Locate the cell with the specified text and output its (x, y) center coordinate. 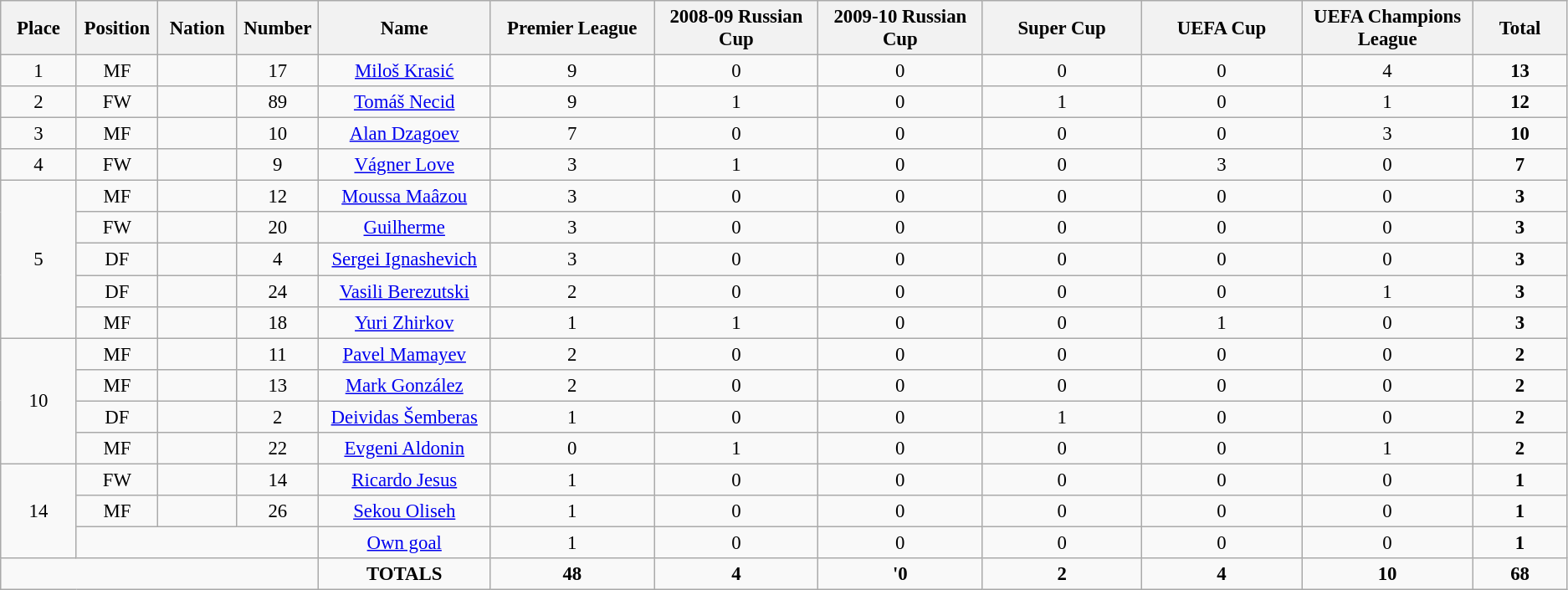
2008-09 Russian Cup (736, 28)
Ricardo Jesus (405, 480)
Vágner Love (405, 165)
48 (572, 574)
11 (278, 354)
Pavel Mamayev (405, 354)
20 (278, 228)
Nation (197, 28)
Total (1520, 28)
18 (278, 322)
24 (278, 291)
UEFA Champions League (1387, 28)
Vasili Berezutski (405, 291)
Moussa Maâzou (405, 197)
Premier League (572, 28)
Evgeni Aldonin (405, 449)
Sergei Ignashevich (405, 259)
89 (278, 102)
Alan Dzagoev (405, 134)
5 (38, 259)
17 (278, 71)
Yuri Zhirkov (405, 322)
Super Cup (1063, 28)
Place (38, 28)
Guilherme (405, 228)
Own goal (405, 542)
68 (1520, 574)
26 (278, 511)
TOTALS (405, 574)
Sekou Oliseh (405, 511)
2009-10 Russian Cup (900, 28)
Number (278, 28)
Position (117, 28)
'0 (900, 574)
Deividas Šemberas (405, 417)
Mark González (405, 385)
Miloš Krasić (405, 71)
22 (278, 449)
UEFA Cup (1222, 28)
Tomáš Necid (405, 102)
Name (405, 28)
